Identify which cell holds the provided text, then report its (X, Y) central coordinate. 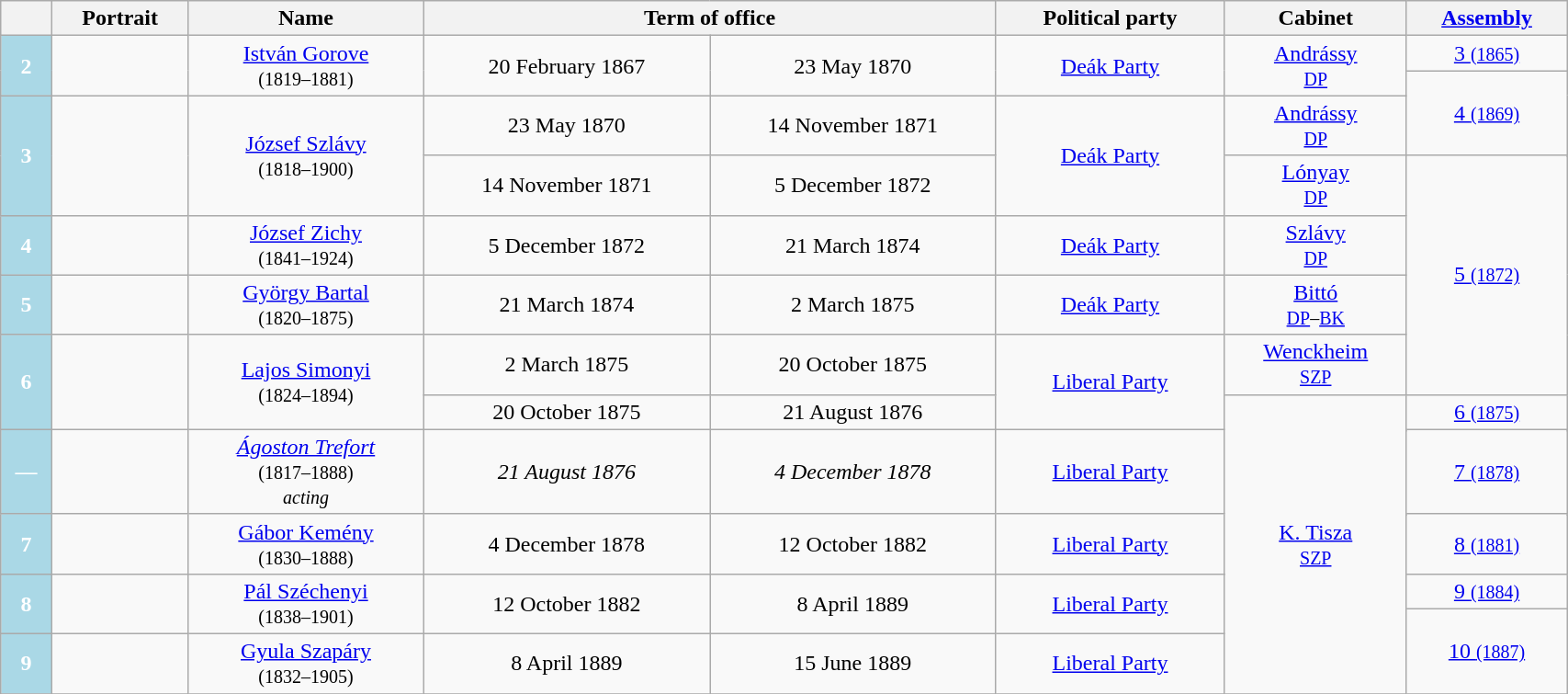
10 (1887) (1486, 651)
Pál Széchenyi(1838–1901) (306, 603)
5 (1872) (1486, 275)
József Szlávy(1818–1900) (306, 155)
7 (1878) (1486, 472)
3 (27, 155)
LónyayDP (1315, 186)
7 (27, 544)
Term of office (709, 18)
4 (1869) (1486, 113)
2 (27, 66)
István Gorove(1819–1881) (306, 66)
6 (27, 382)
WenckheimSZP (1315, 364)
Gyula Szapáry(1832–1905) (306, 664)
6 (1875) (1486, 412)
Portrait (119, 18)
Assembly (1486, 18)
BittóDP–BK (1315, 305)
8 (27, 603)
K. TiszaSZP (1315, 544)
20 February 1867 (566, 66)
György Bartal(1820–1875) (306, 305)
Political party (1110, 18)
József Zichy(1841–1924) (306, 245)
8 (1881) (1486, 544)
SzlávyDP (1315, 245)
3 (1865) (1486, 53)
9 (1884) (1486, 591)
Gábor Kemény(1830–1888) (306, 544)
— (27, 472)
4 (27, 245)
5 (27, 305)
Cabinet (1315, 18)
Ágoston Trefort(1817–1888)acting (306, 472)
Lajos Simonyi(1824–1894) (306, 382)
9 (27, 664)
15 June 1889 (852, 664)
Name (306, 18)
